Return (x, y) of the center of cell containing provided text 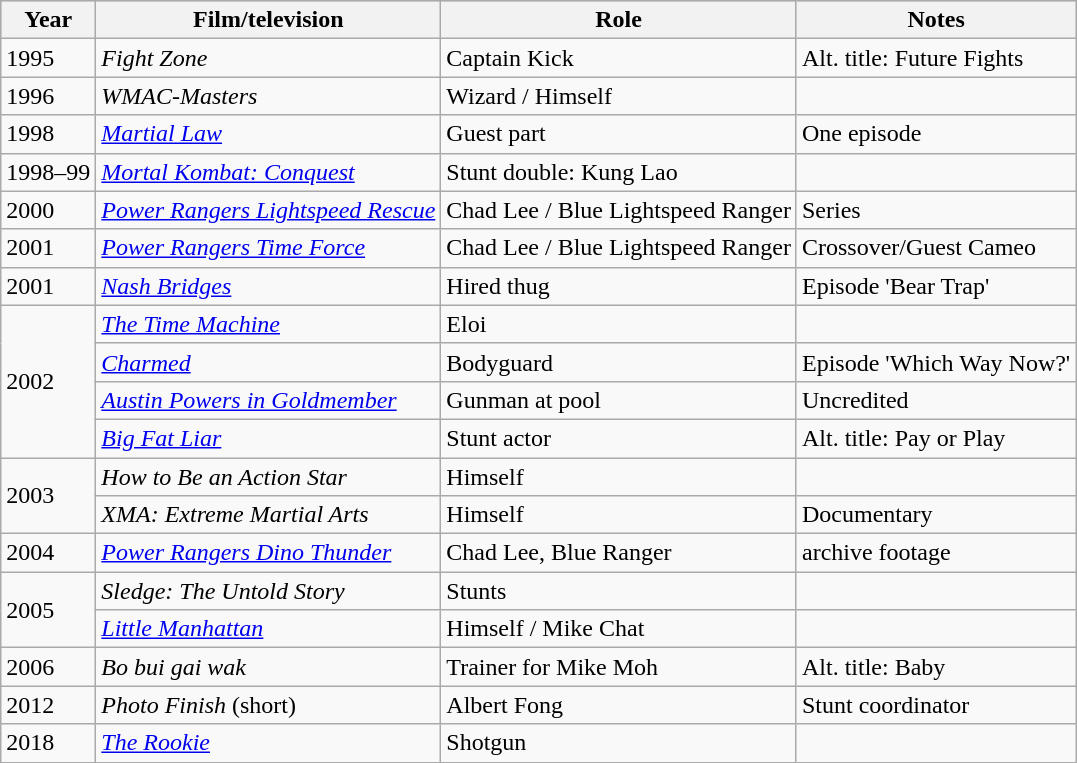
WMAC-Masters (268, 96)
Charmed (268, 362)
Crossover/Guest Cameo (936, 248)
The Rookie (268, 743)
Bo bui gai wak (268, 667)
Sledge: The Untold Story (268, 591)
The Time Machine (268, 324)
2006 (48, 667)
Mortal Kombat: Conquest (268, 172)
Albert Fong (619, 705)
How to Be an Action Star (268, 477)
Year (48, 20)
Wizard / Himself (619, 96)
XMA: Extreme Martial Arts (268, 515)
Eloi (619, 324)
Role (619, 20)
Martial Law (268, 134)
Austin Powers in Goldmember (268, 400)
2018 (48, 743)
Uncredited (936, 400)
Documentary (936, 515)
Power Rangers Lightspeed Rescue (268, 210)
Bodyguard (619, 362)
Alt. title: Pay or Play (936, 438)
Big Fat Liar (268, 438)
Episode 'Which Way Now?' (936, 362)
Stunt double: Kung Lao (619, 172)
2004 (48, 553)
2000 (48, 210)
Nash Bridges (268, 286)
Captain Kick (619, 58)
1998–99 (48, 172)
1998 (48, 134)
Stunt coordinator (936, 705)
Alt. title: Future Fights (936, 58)
Trainer for Mike Moh (619, 667)
archive footage (936, 553)
2003 (48, 496)
Episode 'Bear Trap' (936, 286)
2005 (48, 610)
Gunman at pool (619, 400)
Notes (936, 20)
Fight Zone (268, 58)
Chad Lee, Blue Ranger (619, 553)
Guest part (619, 134)
Photo Finish (short) (268, 705)
Himself / Mike Chat (619, 629)
2012 (48, 705)
Series (936, 210)
Alt. title: Baby (936, 667)
Stunt actor (619, 438)
1995 (48, 58)
Hired thug (619, 286)
1996 (48, 96)
Power Rangers Dino Thunder (268, 553)
One episode (936, 134)
Film/television (268, 20)
Stunts (619, 591)
Shotgun (619, 743)
2002 (48, 381)
Power Rangers Time Force (268, 248)
Little Manhattan (268, 629)
